Provide the (x, y) coordinate of the cell's center where the given text is located.  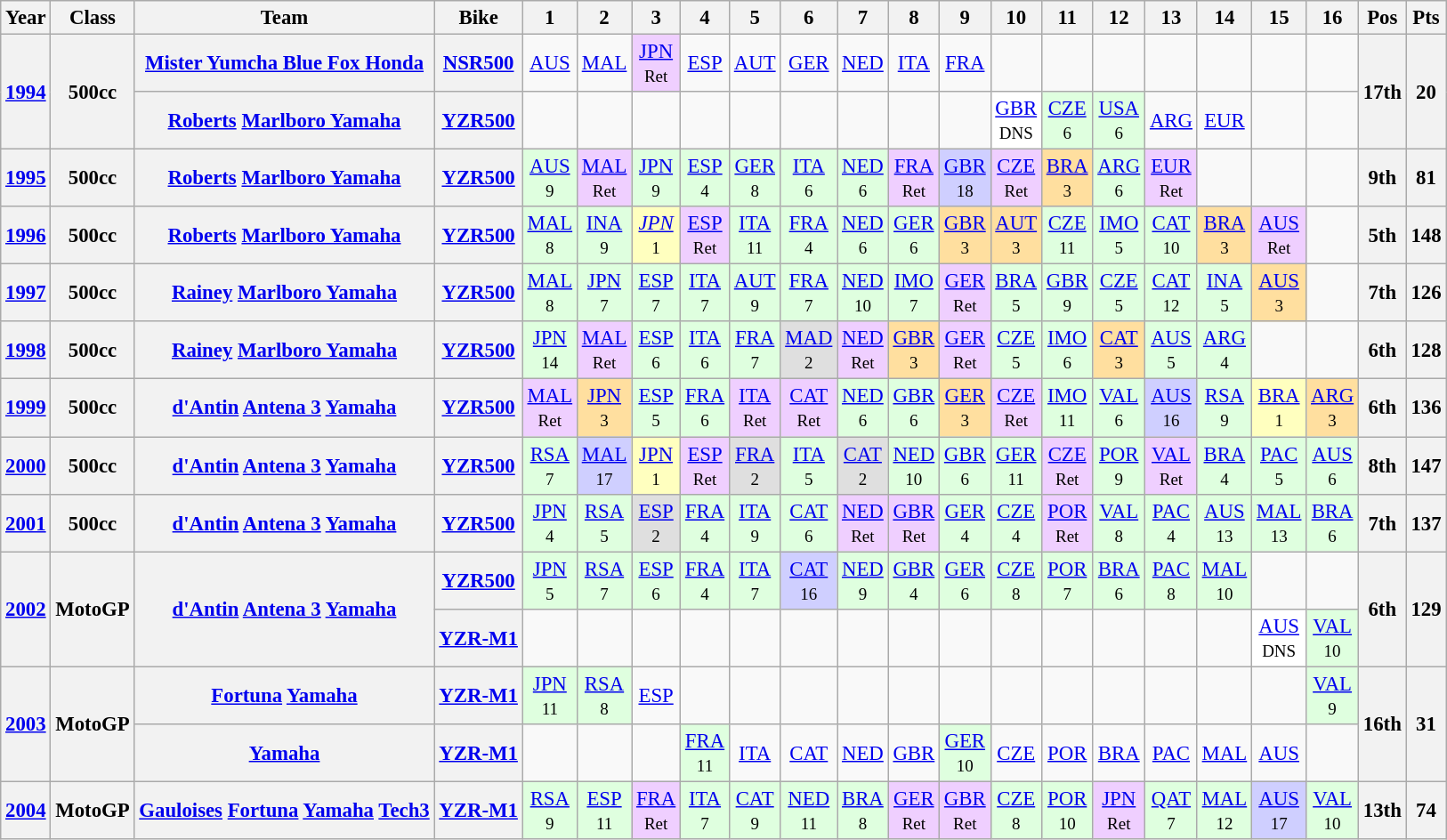
ARG 6 (1120, 178)
USA 6 (1120, 121)
AUS 3 (1280, 294)
AUT (755, 64)
Fortuna Yamaha (285, 696)
16 (1333, 18)
12 (1120, 18)
2000 (26, 466)
CAT 2 (863, 466)
2002 (26, 609)
MAL 13 (1280, 523)
PAC 4 (1171, 523)
10 (1016, 18)
AUT 3 (1016, 235)
129 (1426, 609)
ESP 7 (657, 294)
Mister Yumcha Blue Fox Honda (285, 64)
POR (1066, 753)
EUR (1225, 121)
ESP 5 (657, 408)
FRA 2 (755, 466)
JPN 7 (603, 294)
CAT 6 (809, 523)
8th (1382, 466)
CAT 16 (809, 580)
JPN 4 (550, 523)
20 (1426, 93)
GER 4 (965, 523)
JPN 5 (550, 580)
CZE 4 (1016, 523)
FRA 6 (705, 408)
GER (809, 64)
ESP 4 (705, 178)
6 (809, 18)
FRA (965, 64)
ARG (1171, 121)
JPN 3 (603, 408)
14 (1225, 18)
VAL Ret (1171, 466)
PAC 5 (1280, 466)
JPN 9 (657, 178)
GBR DNS (1016, 121)
ARG 3 (1333, 408)
CAT 9 (755, 810)
8 (913, 18)
1998 (26, 351)
7 (863, 18)
AUS 16 (1171, 408)
BRA 1 (1280, 408)
JPN 14 (550, 351)
MAL 17 (603, 466)
CAT 3 (1120, 351)
17th (1382, 93)
4 (705, 18)
147 (1426, 466)
1997 (26, 294)
136 (1426, 408)
16th (1382, 724)
9 (965, 18)
NSR500 (479, 64)
IMO 5 (1120, 235)
CZE (1016, 753)
AUS 5 (1171, 351)
NED 11 (809, 810)
CAT 10 (1171, 235)
ITA 11 (755, 235)
13th (1382, 810)
ITA 9 (755, 523)
74 (1426, 810)
EUR Ret (1171, 178)
1999 (26, 408)
1996 (26, 235)
POR Ret (1066, 523)
GBR (913, 753)
VAL 9 (1333, 696)
NED 9 (863, 580)
Year (26, 18)
ESP 2 (657, 523)
Bike (479, 18)
CZE 11 (1066, 235)
CAT 12 (1171, 294)
FRA 11 (705, 753)
POR 7 (1066, 580)
VAL 6 (1120, 408)
GER 8 (755, 178)
1 (550, 18)
JPN 11 (550, 696)
13 (1171, 18)
INA 9 (603, 235)
GER 3 (965, 408)
Yamaha (285, 753)
GBR 9 (1066, 294)
QAT 7 (1171, 810)
5 (755, 18)
81 (1426, 178)
Pts (1426, 18)
2003 (26, 724)
9th (1382, 178)
PAC (1171, 753)
AUS 6 (1333, 466)
Class (93, 18)
POR 10 (1066, 810)
GBR 4 (913, 580)
VAL 8 (1120, 523)
1994 (26, 93)
AUS 17 (1280, 810)
CZE 6 (1066, 121)
GER 11 (1016, 466)
ITA 5 (809, 466)
MAD 2 (809, 351)
RSA 8 (603, 696)
PAC 8 (1171, 580)
BRA 4 (1225, 466)
CAT (809, 753)
GBR 18 (965, 178)
IMO 7 (913, 294)
1995 (26, 178)
15 (1280, 18)
Team (285, 18)
BRA (1120, 753)
3 (657, 18)
128 (1426, 351)
GER 10 (965, 753)
5th (1382, 235)
POR 9 (1120, 466)
Pos (1382, 18)
IMO 11 (1066, 408)
ESP 11 (603, 810)
Gauloises Fortuna Yamaha Tech3 (285, 810)
AUS 13 (1225, 523)
BRA 5 (1016, 294)
MAL 12 (1225, 810)
126 (1426, 294)
31 (1426, 724)
ITA Ret (755, 408)
ARG 4 (1225, 351)
MAL 10 (1225, 580)
AUT 9 (755, 294)
BRA 8 (863, 810)
IMO 6 (1066, 351)
11 (1066, 18)
CAT Ret (809, 408)
INA 5 (1225, 294)
AUS DNS (1280, 637)
2004 (26, 810)
2001 (26, 523)
AUS Ret (1280, 235)
AUS 9 (550, 178)
2 (603, 18)
RSA 5 (603, 523)
137 (1426, 523)
148 (1426, 235)
